Search for the cell housing the specified text and yield its [x, y] center coordinate. 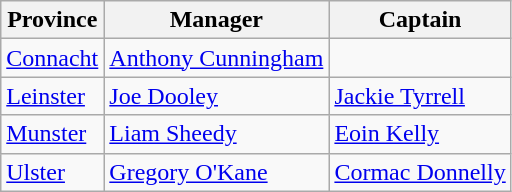
Manager [216, 20]
Province [52, 20]
Captain [420, 20]
Connacht [52, 58]
Cormac Donnelly [420, 172]
Gregory O'Kane [216, 172]
Anthony Cunningham [216, 58]
Leinster [52, 96]
Liam Sheedy [216, 134]
Eoin Kelly [420, 134]
Jackie Tyrrell [420, 96]
Munster [52, 134]
Ulster [52, 172]
Joe Dooley [216, 96]
